Identify which cell holds the provided text, then report its (X, Y) central coordinate. 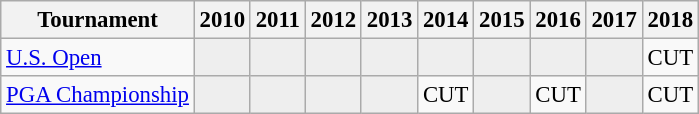
2016 (558, 20)
2015 (502, 20)
PGA Championship (98, 95)
2014 (446, 20)
2010 (222, 20)
2013 (389, 20)
U.S. Open (98, 58)
Tournament (98, 20)
2017 (614, 20)
2018 (670, 20)
2011 (278, 20)
2012 (333, 20)
